Locate the cell with the specified text and output its [x, y] center coordinate. 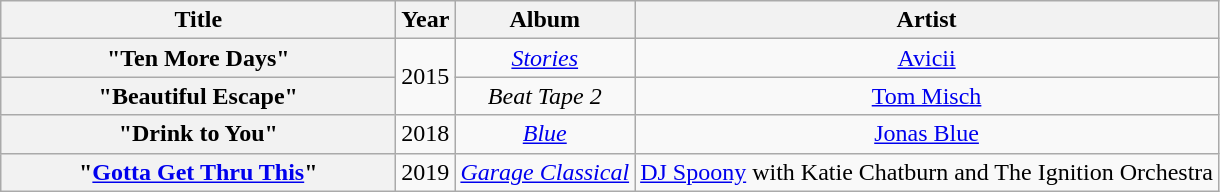
"Drink to You" [198, 134]
Garage Classical [545, 172]
DJ Spoony with Katie Chatburn and The Ignition Orchestra [927, 172]
Artist [927, 20]
2019 [426, 172]
Avicii [927, 58]
Album [545, 20]
"Gotta Get Thru This" [198, 172]
Stories [545, 58]
2015 [426, 77]
Jonas Blue [927, 134]
2018 [426, 134]
Tom Misch [927, 96]
"Beautiful Escape" [198, 96]
Blue [545, 134]
Beat Tape 2 [545, 96]
Year [426, 20]
"Ten More Days" [198, 58]
Title [198, 20]
